Extract the [x, y] coordinate from the center of the cell holding the provided text.  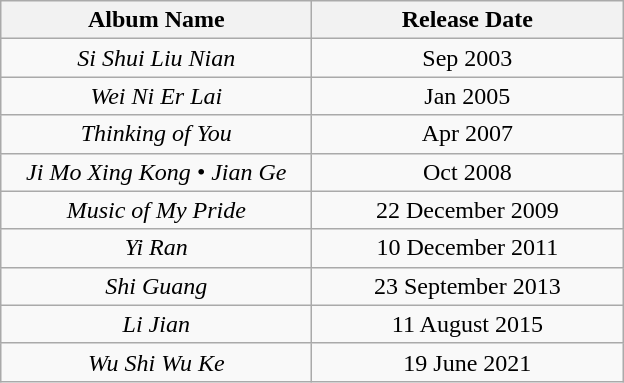
11 August 2015 [468, 324]
10 December 2011 [468, 248]
Wei Ni Er Lai [156, 96]
23 September 2013 [468, 286]
Thinking of You [156, 134]
Album Name [156, 20]
Music of My Pride [156, 210]
Yi Ran [156, 248]
Wu Shi Wu Ke [156, 362]
Shi Guang [156, 286]
Apr 2007 [468, 134]
Sep 2003 [468, 58]
Release Date [468, 20]
22 December 2009 [468, 210]
Oct 2008 [468, 172]
Ji Mo Xing Kong • Jian Ge [156, 172]
Li Jian [156, 324]
Jan 2005 [468, 96]
19 June 2021 [468, 362]
Si Shui Liu Nian [156, 58]
